Search for the cell housing the specified text and yield its [x, y] center coordinate. 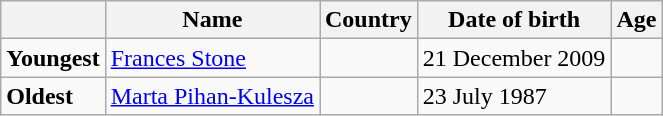
Frances Stone [212, 58]
21 December 2009 [514, 58]
Name [212, 20]
Oldest [53, 96]
Country [369, 20]
Marta Pihan-Kulesza [212, 96]
23 July 1987 [514, 96]
Youngest [53, 58]
Date of birth [514, 20]
Age [636, 20]
